For the text-containing cell, return its midpoint in [X, Y] coordinate format. 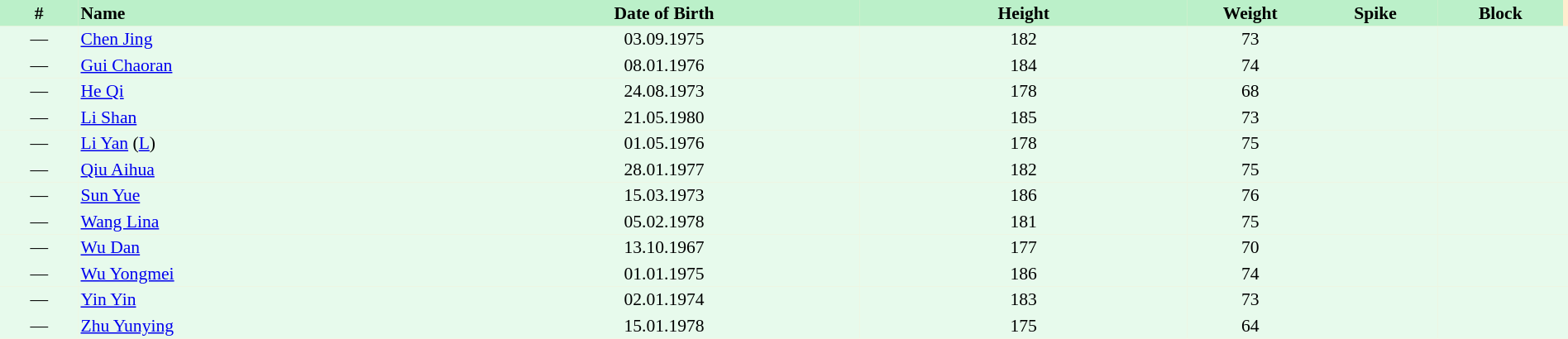
13.10.1967 [664, 248]
03.09.1975 [664, 40]
Qiu Aihua [273, 169]
Sun Yue [273, 195]
Block [1500, 13]
Yin Yin [273, 299]
Wu Dan [273, 248]
Li Shan [273, 117]
05.02.1978 [664, 222]
Zhu Yunying [273, 326]
Chen Jing [273, 40]
He Qi [273, 91]
28.01.1977 [664, 169]
183 [1024, 299]
185 [1024, 117]
181 [1024, 222]
175 [1024, 326]
Wu Yongmei [273, 274]
15.01.1978 [664, 326]
02.01.1974 [664, 299]
Gui Chaoran [273, 65]
68 [1250, 91]
Li Yan (L) [273, 144]
Weight [1250, 13]
# [39, 13]
21.05.1980 [664, 117]
Spike [1374, 13]
64 [1250, 326]
01.01.1975 [664, 274]
08.01.1976 [664, 65]
76 [1250, 195]
Date of Birth [664, 13]
177 [1024, 248]
184 [1024, 65]
Height [1024, 13]
Wang Lina [273, 222]
01.05.1976 [664, 144]
Name [273, 13]
15.03.1973 [664, 195]
24.08.1973 [664, 91]
70 [1250, 248]
